Find where the given text appears and provide that cell's center as (X, Y) coordinate. 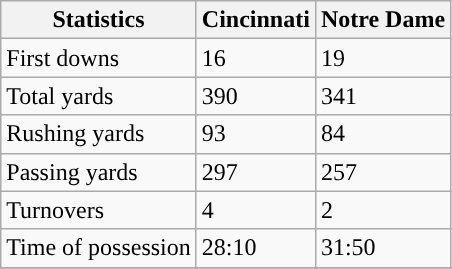
19 (382, 58)
28:10 (256, 248)
Rushing yards (99, 134)
257 (382, 172)
Total yards (99, 96)
Turnovers (99, 210)
Notre Dame (382, 20)
297 (256, 172)
390 (256, 96)
First downs (99, 58)
93 (256, 134)
Cincinnati (256, 20)
16 (256, 58)
84 (382, 134)
341 (382, 96)
Statistics (99, 20)
Passing yards (99, 172)
4 (256, 210)
31:50 (382, 248)
Time of possession (99, 248)
2 (382, 210)
